Search for the cell housing the specified text and yield its [X, Y] center coordinate. 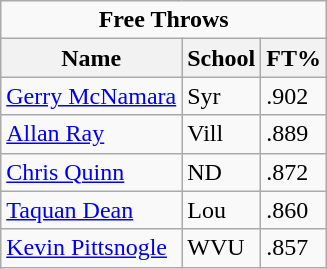
Kevin Pittsnogle [92, 248]
Free Throws [164, 20]
Name [92, 58]
.860 [294, 210]
Allan Ray [92, 134]
School [222, 58]
Gerry McNamara [92, 96]
.902 [294, 96]
.857 [294, 248]
Syr [222, 96]
.872 [294, 172]
.889 [294, 134]
ND [222, 172]
Chris Quinn [92, 172]
Lou [222, 210]
Taquan Dean [92, 210]
FT% [294, 58]
WVU [222, 248]
Vill [222, 134]
